Scan for the cell matching the given text and deliver its [x, y] coordinate at center. 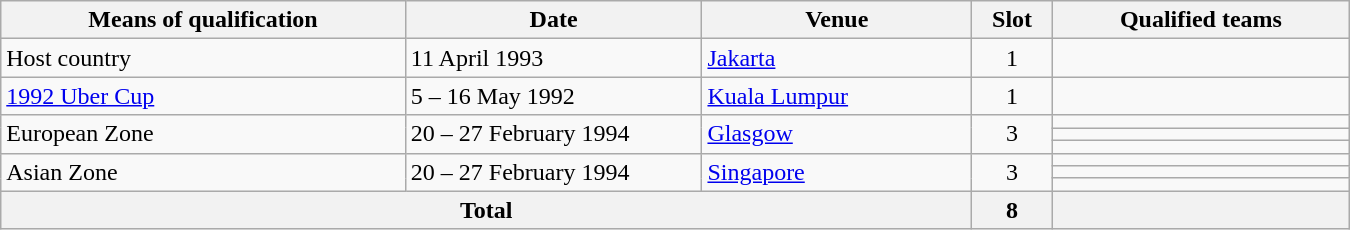
Means of qualification [204, 20]
Date [554, 20]
European Zone [204, 134]
11 April 1993 [554, 58]
Kuala Lumpur [837, 96]
Slot [1012, 20]
1992 Uber Cup [204, 96]
Host country [204, 58]
Singapore [837, 172]
Glasgow [837, 134]
Total [486, 210]
Jakarta [837, 58]
Venue [837, 20]
8 [1012, 210]
Asian Zone [204, 172]
5 – 16 May 1992 [554, 96]
Qualified teams [1202, 20]
